From the cell containing the given text, extract its center point as (x, y) coordinate. 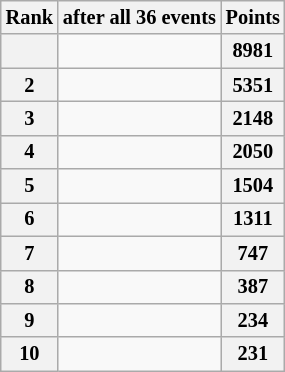
1504 (253, 186)
Points (253, 17)
4 (30, 152)
8 (30, 287)
10 (30, 354)
8981 (253, 51)
2050 (253, 152)
231 (253, 354)
387 (253, 287)
2 (30, 85)
5351 (253, 85)
234 (253, 320)
Rank (30, 17)
2148 (253, 118)
9 (30, 320)
747 (253, 253)
7 (30, 253)
6 (30, 219)
5 (30, 186)
after all 36 events (140, 17)
3 (30, 118)
1311 (253, 219)
